Capture the cell that displays the provided text and extract its [X, Y] central coordinate. 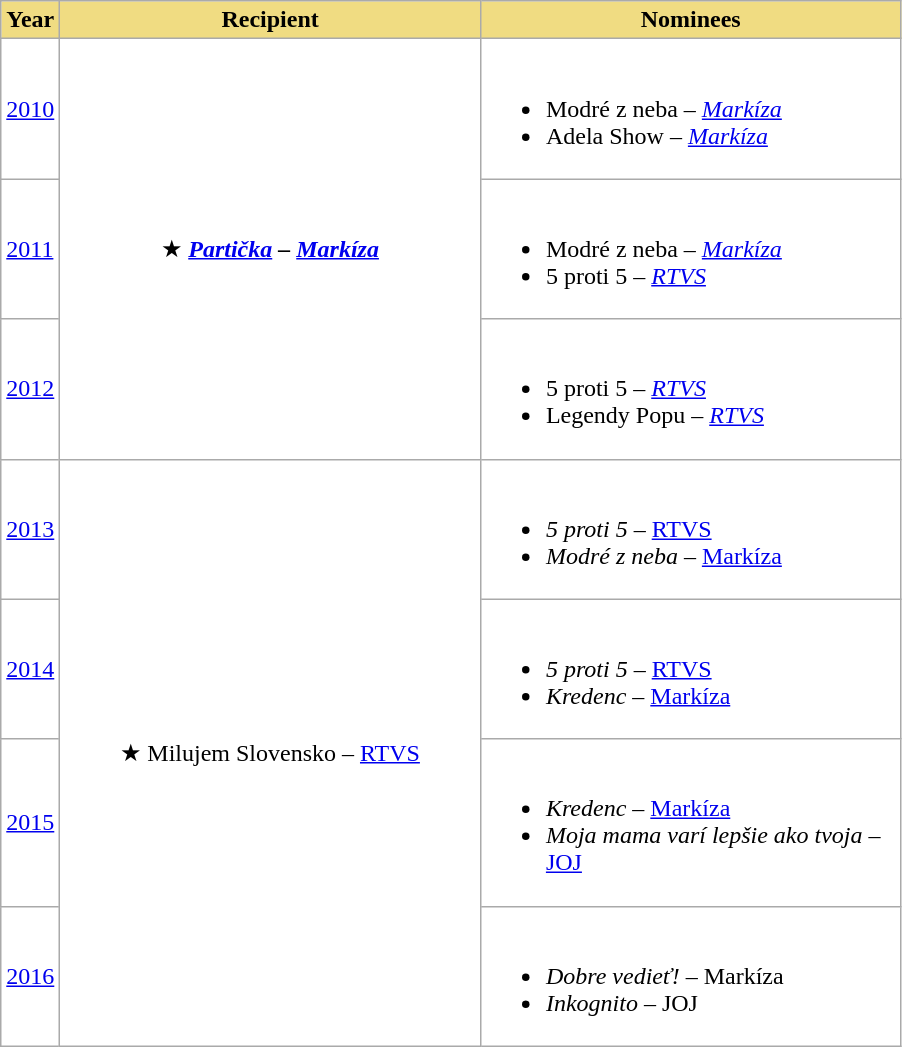
★ Milujem Slovensko – RTVS [270, 752]
2012 [30, 389]
2013 [30, 529]
Year [30, 20]
2015 [30, 822]
5 proti 5 – RTVSKredenc – Markíza [690, 669]
2010 [30, 109]
5 proti 5 – RTVSLegendy Popu – RTVS [690, 389]
Recipient [270, 20]
Nominees [690, 20]
Modré z neba – Markíza5 proti 5 – RTVS [690, 249]
Modré z neba – MarkízaAdela Show – Markíza [690, 109]
Kredenc – MarkízaMoja mama varí lepšie ako tvoja – JOJ [690, 822]
2011 [30, 249]
★ Partička – Markíza [270, 249]
2016 [30, 976]
Dobre vedieť! – MarkízaInkognito – JOJ [690, 976]
2014 [30, 669]
5 proti 5 – RTVSModré z neba – Markíza [690, 529]
